For the text-containing cell, return its midpoint in [X, Y] coordinate format. 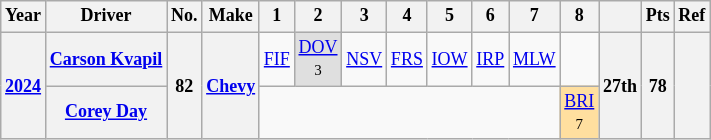
Ref [692, 16]
Chevy [231, 86]
IOW [450, 59]
78 [658, 86]
1 [276, 16]
Driver [106, 16]
5 [450, 16]
2024 [24, 86]
FIF [276, 59]
2 [318, 16]
DOV3 [318, 59]
MLW [534, 59]
No. [184, 16]
7 [534, 16]
NSV [364, 59]
IRP [490, 59]
FRS [408, 59]
BRI7 [580, 113]
3 [364, 16]
27th [620, 86]
82 [184, 86]
Carson Kvapil [106, 59]
4 [408, 16]
Pts [658, 16]
Make [231, 16]
Year [24, 16]
8 [580, 16]
6 [490, 16]
Corey Day [106, 113]
